Provide the (X, Y) coordinate of the cell's center where the given text is located.  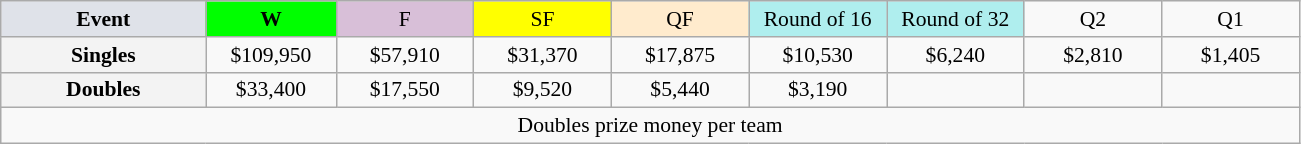
Round of 32 (955, 19)
$3,190 (818, 90)
$1,405 (1231, 55)
$2,810 (1093, 55)
Q1 (1231, 19)
$6,240 (955, 55)
QF (680, 19)
$57,910 (405, 55)
Singles (104, 55)
Q2 (1093, 19)
SF (543, 19)
$9,520 (543, 90)
$31,370 (543, 55)
Doubles prize money per team (650, 126)
$17,875 (680, 55)
$17,550 (405, 90)
Doubles (104, 90)
Round of 16 (818, 19)
$109,950 (271, 55)
F (405, 19)
$33,400 (271, 90)
W (271, 19)
$5,440 (680, 90)
$10,530 (818, 55)
Event (104, 19)
